Detect which cell encompasses the target text, then output its (x, y) center coordinate. 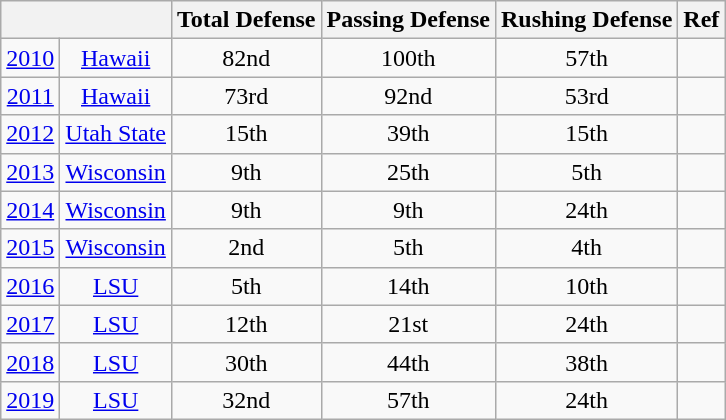
2011 (30, 96)
53rd (586, 96)
82nd (247, 58)
44th (408, 362)
21st (408, 324)
4th (586, 248)
2016 (30, 286)
Utah State (116, 134)
2014 (30, 210)
10th (586, 286)
73rd (247, 96)
92nd (408, 96)
Rushing Defense (586, 20)
100th (408, 58)
2012 (30, 134)
25th (408, 172)
2nd (247, 248)
30th (247, 362)
12th (247, 324)
38th (586, 362)
2018 (30, 362)
Passing Defense (408, 20)
Ref (702, 20)
32nd (247, 400)
39th (408, 134)
2013 (30, 172)
2015 (30, 248)
Total Defense (247, 20)
2017 (30, 324)
2019 (30, 400)
2010 (30, 58)
14th (408, 286)
